Capture the cell that displays the provided text and extract its (X, Y) central coordinate. 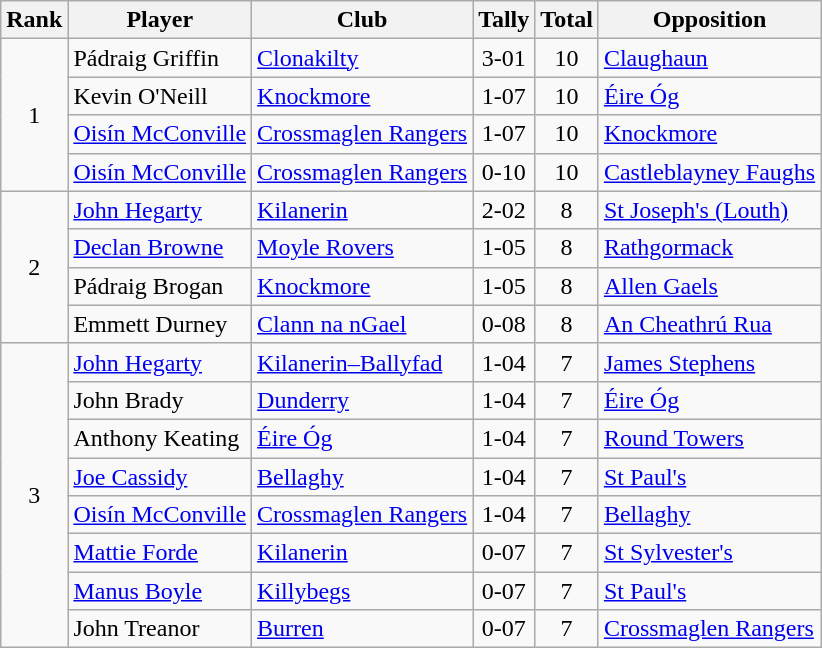
Anthony Keating (160, 438)
Manus Boyle (160, 591)
Kilanerin–Ballyfad (362, 362)
Mattie Forde (160, 553)
3-01 (504, 58)
Kevin O'Neill (160, 96)
Allen Gaels (709, 286)
St Joseph's (Louth) (709, 210)
James Stephens (709, 362)
Declan Browne (160, 248)
3 (34, 495)
Killybegs (362, 591)
Castleblayney Faughs (709, 172)
Pádraig Brogan (160, 286)
Tally (504, 20)
John Brady (160, 400)
St Sylvester's (709, 553)
0-10 (504, 172)
Moyle Rovers (362, 248)
2 (34, 267)
0-08 (504, 324)
Joe Cassidy (160, 477)
Clann na nGael (362, 324)
Rathgormack (709, 248)
Round Towers (709, 438)
An Cheathrú Rua (709, 324)
John Treanor (160, 629)
1 (34, 115)
2-02 (504, 210)
Player (160, 20)
Club (362, 20)
Emmett Durney (160, 324)
Rank (34, 20)
Claughaun (709, 58)
Dunderry (362, 400)
Pádraig Griffin (160, 58)
Opposition (709, 20)
Burren (362, 629)
Clonakilty (362, 58)
Total (567, 20)
